Return the [x, y] coordinate for the center point of the cell that contains the specified text.  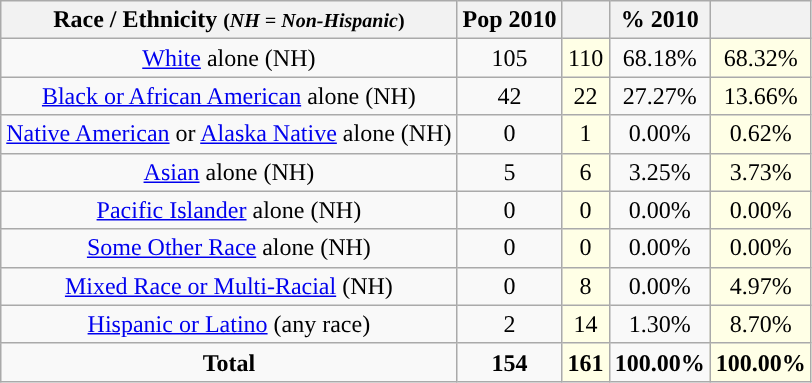
Asian alone (NH) [229, 172]
Pop 2010 [510, 20]
6 [586, 172]
13.66% [760, 96]
White alone (NH) [229, 58]
4.97% [760, 286]
Total [229, 362]
14 [586, 324]
3.73% [760, 172]
68.18% [660, 58]
22 [586, 96]
5 [510, 172]
68.32% [760, 58]
Pacific Islander alone (NH) [229, 210]
27.27% [660, 96]
Native American or Alaska Native alone (NH) [229, 134]
3.25% [660, 172]
42 [510, 96]
1 [586, 134]
110 [586, 58]
8 [586, 286]
Some Other Race alone (NH) [229, 248]
105 [510, 58]
1.30% [660, 324]
Race / Ethnicity (NH = Non-Hispanic) [229, 20]
154 [510, 362]
0.62% [760, 134]
% 2010 [660, 20]
Hispanic or Latino (any race) [229, 324]
161 [586, 362]
2 [510, 324]
Black or African American alone (NH) [229, 96]
Mixed Race or Multi-Racial (NH) [229, 286]
8.70% [760, 324]
